Provide the [x, y] coordinate of the cell's center where the given text is located.  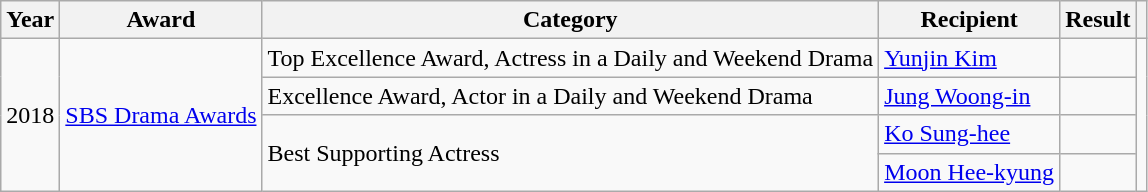
Recipient [970, 20]
Ko Sung-hee [970, 134]
Result [1098, 20]
Best Supporting Actress [570, 153]
Top Excellence Award, Actress in a Daily and Weekend Drama [570, 58]
Award [161, 20]
SBS Drama Awards [161, 115]
Category [570, 20]
2018 [30, 115]
Excellence Award, Actor in a Daily and Weekend Drama [570, 96]
Moon Hee-kyung [970, 172]
Yunjin Kim [970, 58]
Year [30, 20]
Jung Woong-in [970, 96]
